Output the (X, Y) coordinate of the center of the cell containing the given text.  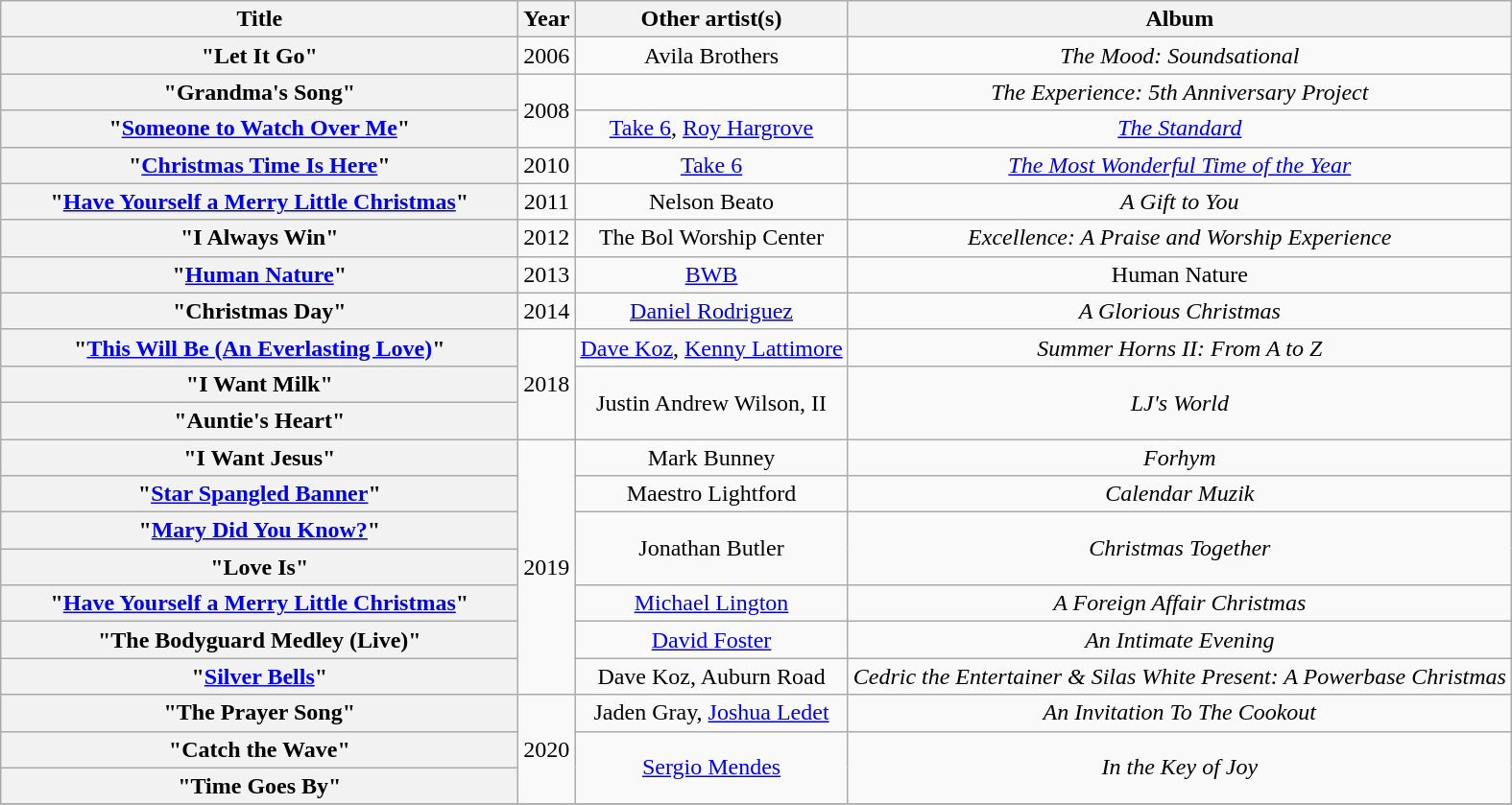
"Christmas Day" (259, 311)
Other artist(s) (711, 19)
The Most Wonderful Time of the Year (1179, 165)
David Foster (711, 640)
Dave Koz, Kenny Lattimore (711, 347)
"Human Nature" (259, 274)
The Standard (1179, 129)
"Mary Did You Know?" (259, 531)
"I Want Jesus" (259, 458)
2008 (547, 110)
Cedric the Entertainer & Silas White Present: A Powerbase Christmas (1179, 676)
"Star Spangled Banner" (259, 494)
Year (547, 19)
Justin Andrew Wilson, II (711, 402)
The Experience: 5th Anniversary Project (1179, 92)
Album (1179, 19)
2013 (547, 274)
2011 (547, 201)
2010 (547, 165)
"Silver Bells" (259, 676)
"Grandma's Song" (259, 92)
An Intimate Evening (1179, 640)
"I Want Milk" (259, 384)
2019 (547, 567)
Human Nature (1179, 274)
"I Always Win" (259, 238)
Michael Lington (711, 604)
Christmas Together (1179, 549)
2020 (547, 749)
Nelson Beato (711, 201)
Title (259, 19)
Take 6 (711, 165)
Maestro Lightford (711, 494)
"Christmas Time Is Here" (259, 165)
Dave Koz, Auburn Road (711, 676)
Forhym (1179, 458)
"Love Is" (259, 567)
2006 (547, 56)
Summer Horns II: From A to Z (1179, 347)
An Invitation To The Cookout (1179, 713)
Jonathan Butler (711, 549)
2014 (547, 311)
"The Bodyguard Medley (Live)" (259, 640)
"Auntie's Heart" (259, 420)
LJ's World (1179, 402)
Excellence: A Praise and Worship Experience (1179, 238)
Sergio Mendes (711, 768)
"Time Goes By" (259, 786)
Jaden Gray, Joshua Ledet (711, 713)
Take 6, Roy Hargrove (711, 129)
"Someone to Watch Over Me" (259, 129)
In the Key of Joy (1179, 768)
"Catch the Wave" (259, 749)
A Foreign Affair Christmas (1179, 604)
"Let It Go" (259, 56)
"The Prayer Song" (259, 713)
The Bol Worship Center (711, 238)
"This Will Be (An Everlasting Love)" (259, 347)
Calendar Muzik (1179, 494)
A Glorious Christmas (1179, 311)
The Mood: Soundsational (1179, 56)
Avila Brothers (711, 56)
A Gift to You (1179, 201)
Mark Bunney (711, 458)
2012 (547, 238)
2018 (547, 384)
Daniel Rodriguez (711, 311)
BWB (711, 274)
